Identify which cell holds the provided text, then report its [x, y] central coordinate. 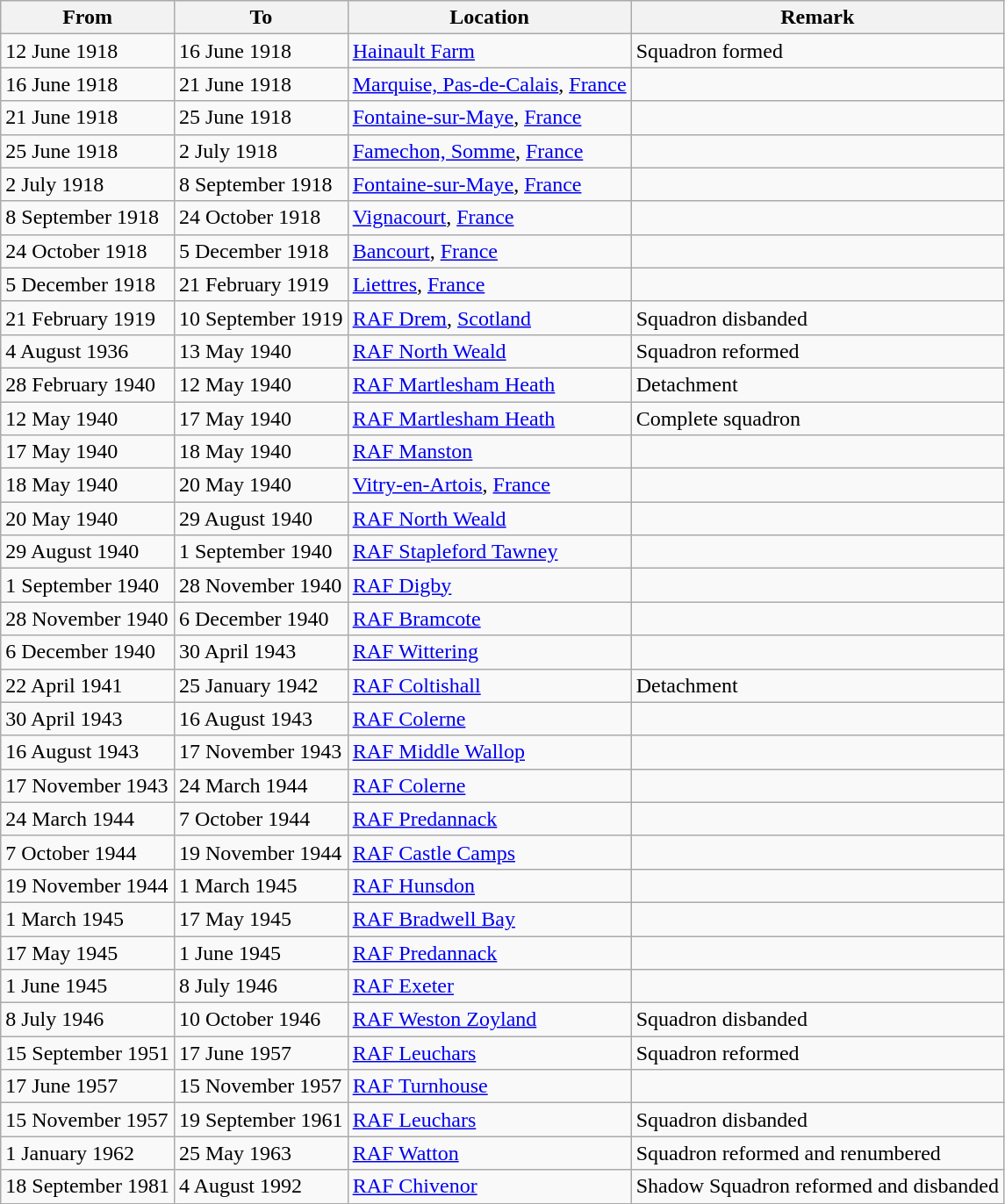
22 April 1941 [88, 685]
RAF Chivenor [490, 1186]
15 September 1951 [88, 1053]
Hainault Farm [490, 51]
13 May 1940 [261, 351]
19 September 1961 [261, 1120]
28 February 1940 [88, 384]
Bancourt, France [490, 251]
RAF Digby [490, 585]
10 October 1946 [261, 1020]
Marquise, Pas-de-Calais, France [490, 84]
Liettres, France [490, 284]
RAF Weston Zoyland [490, 1020]
4 August 1992 [261, 1186]
Location [490, 18]
RAF Coltishall [490, 685]
RAF Wittering [490, 652]
RAF Bramcote [490, 619]
RAF Manston [490, 452]
RAF Drem, Scotland [490, 318]
Complete squadron [817, 419]
12 June 1918 [88, 51]
25 January 1942 [261, 685]
RAF Hunsdon [490, 885]
4 August 1936 [88, 351]
RAF Turnhouse [490, 1086]
RAF Castle Camps [490, 852]
RAF Middle Wallop [490, 752]
Famechon, Somme, France [490, 151]
Vitry-en-Artois, France [490, 485]
Remark [817, 18]
RAF Bradwell Bay [490, 919]
1 January 1962 [88, 1153]
RAF Stapleford Tawney [490, 552]
From [88, 18]
25 May 1963 [261, 1153]
18 September 1981 [88, 1186]
RAF Exeter [490, 986]
Squadron reformed and renumbered [817, 1153]
To [261, 18]
Squadron formed [817, 51]
10 September 1919 [261, 318]
Shadow Squadron reformed and disbanded [817, 1186]
Vignacourt, France [490, 218]
RAF Watton [490, 1153]
